Provide the (x, y) coordinate of the cell's center where the given text is located.  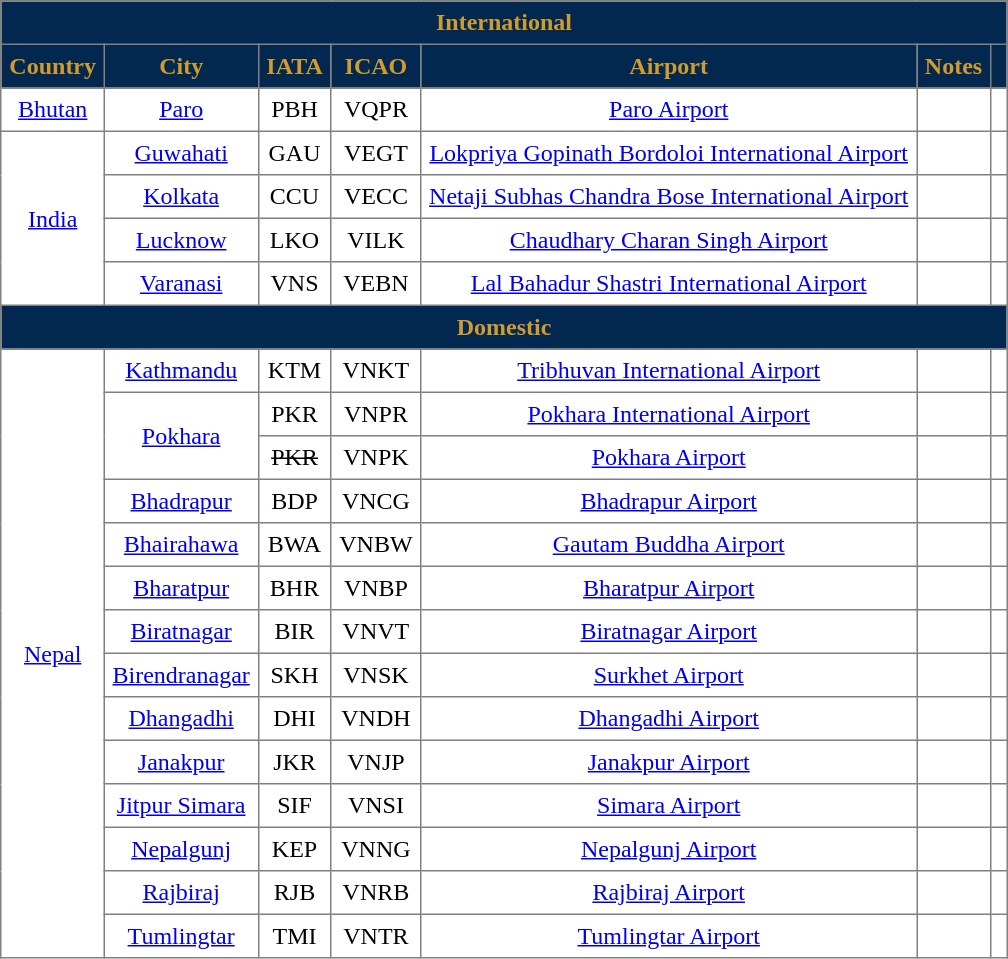
VNNG (376, 849)
Chaudhary Charan Singh Airport (669, 240)
BWA (294, 545)
VNDH (376, 719)
Domestic (504, 327)
Bhutan (52, 110)
Dhangadhi (181, 719)
Bharatpur Airport (669, 588)
Birendranagar (181, 675)
Janakpur (181, 762)
City (181, 66)
BIR (294, 632)
International (504, 23)
Tribhuvan International Airport (669, 371)
VNKT (376, 371)
Nepalgunj (181, 849)
VECC (376, 197)
India (52, 218)
Nepal (52, 654)
Pokhara Airport (669, 458)
Kathmandu (181, 371)
Paro Airport (669, 110)
Rajbiraj (181, 893)
PBH (294, 110)
Country (52, 66)
Simara Airport (669, 806)
JKR (294, 762)
Guwahati (181, 153)
VNCG (376, 501)
VNVT (376, 632)
GAU (294, 153)
VNPK (376, 458)
Pokhara (181, 436)
VNS (294, 284)
CCU (294, 197)
KTM (294, 371)
VEGT (376, 153)
Kolkata (181, 197)
VNSK (376, 675)
Paro (181, 110)
Netaji Subhas Chandra Bose International Airport (669, 197)
VNBW (376, 545)
VNBP (376, 588)
Surkhet Airport (669, 675)
SIF (294, 806)
Varanasi (181, 284)
Bhairahawa (181, 545)
Tumlingtar (181, 936)
VNSI (376, 806)
LKO (294, 240)
Bharatpur (181, 588)
BHR (294, 588)
Notes (954, 66)
Biratnagar (181, 632)
VILK (376, 240)
Janakpur Airport (669, 762)
KEP (294, 849)
Gautam Buddha Airport (669, 545)
VNJP (376, 762)
Lucknow (181, 240)
VQPR (376, 110)
RJB (294, 893)
Lal Bahadur Shastri International Airport (669, 284)
VNPR (376, 414)
ICAO (376, 66)
IATA (294, 66)
TMI (294, 936)
Biratnagar Airport (669, 632)
Jitpur Simara (181, 806)
SKH (294, 675)
Rajbiraj Airport (669, 893)
Airport (669, 66)
Bhadrapur (181, 501)
Nepalgunj Airport (669, 849)
Bhadrapur Airport (669, 501)
Dhangadhi Airport (669, 719)
VNTR (376, 936)
VEBN (376, 284)
VNRB (376, 893)
BDP (294, 501)
DHI (294, 719)
Tumlingtar Airport (669, 936)
Lokpriya Gopinath Bordoloi International Airport (669, 153)
Pokhara International Airport (669, 414)
